Determine the (x, y) coordinate at the center of the cell enclosing the given text.  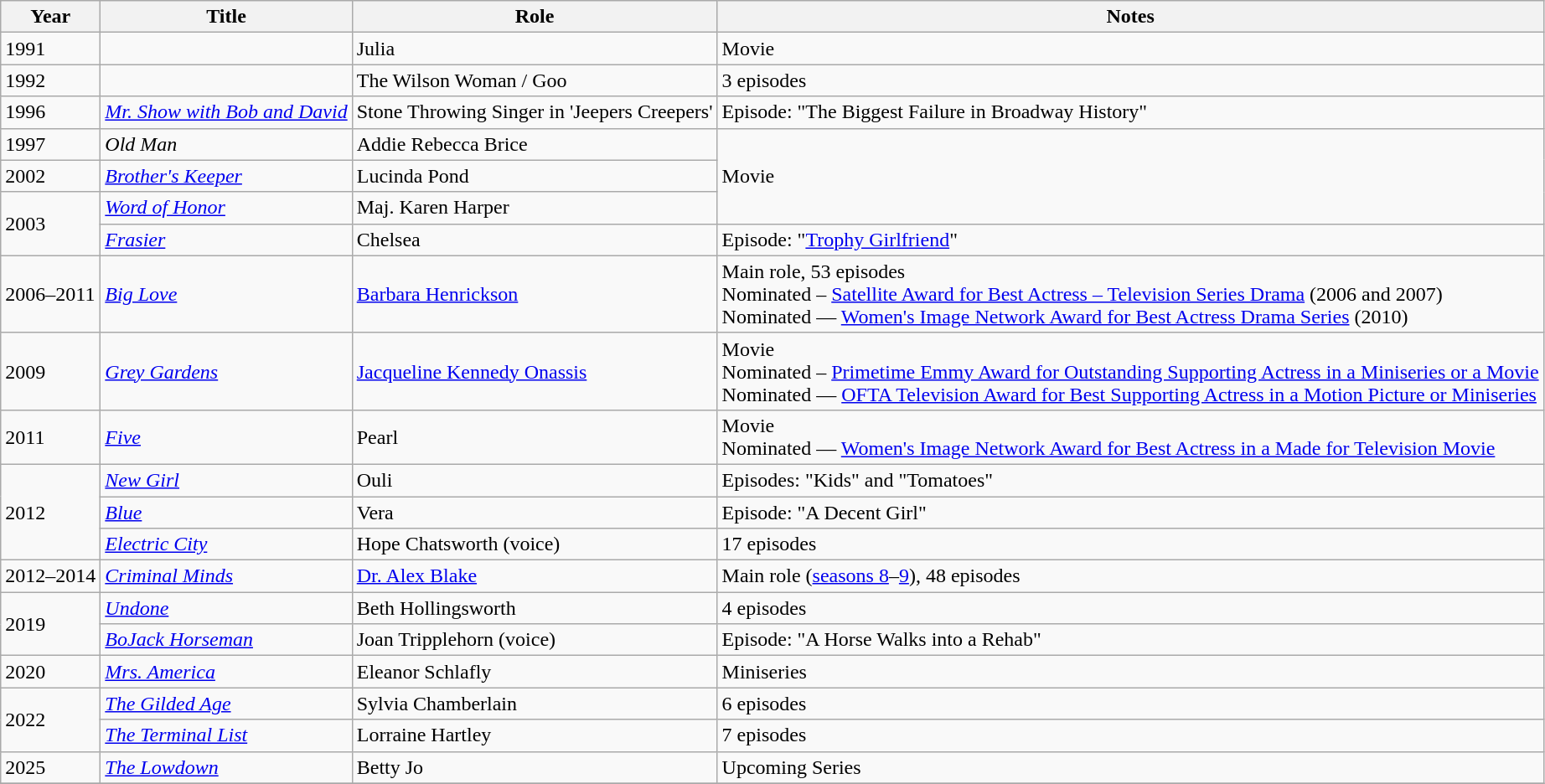
Main role (seasons 8–9), 48 episodes (1130, 576)
Grey Gardens (226, 371)
Joan Tripplehorn (voice) (535, 640)
Mr. Show with Bob and David (226, 112)
Sylvia Chamberlain (535, 704)
Miniseries (1130, 672)
1997 (50, 144)
2012 (50, 512)
Episode: "A Horse Walks into a Rehab" (1130, 640)
Notes (1130, 17)
Episode: "The Biggest Failure in Broadway History" (1130, 112)
Episode: "Trophy Girlfriend" (1130, 240)
Vera (535, 512)
Barbara Henrickson (535, 294)
Year (50, 17)
Maj. Karen Harper (535, 208)
1992 (50, 80)
Electric City (226, 544)
3 episodes (1130, 80)
Dr. Alex Blake (535, 576)
Hope Chatsworth (voice) (535, 544)
Betty Jo (535, 767)
Beth Hollingsworth (535, 608)
17 episodes (1130, 544)
Chelsea (535, 240)
Addie Rebecca Brice (535, 144)
1996 (50, 112)
The Terminal List (226, 735)
Brother's Keeper (226, 176)
Upcoming Series (1130, 767)
Stone Throwing Singer in 'Jeepers Creepers' (535, 112)
2003 (50, 224)
Jacqueline Kennedy Onassis (535, 371)
2022 (50, 720)
2019 (50, 624)
6 episodes (1130, 704)
The Wilson Woman / Goo (535, 80)
Pearl (535, 437)
Old Man (226, 144)
Julia (535, 49)
Blue (226, 512)
Episodes: "Kids" and "Tomatoes" (1130, 480)
Ouli (535, 480)
2012–2014 (50, 576)
The Gilded Age (226, 704)
Eleanor Schlafly (535, 672)
Mrs. America (226, 672)
MovieNominated — Women's Image Network Award for Best Actress in a Made for Television Movie (1130, 437)
The Lowdown (226, 767)
Five (226, 437)
Frasier (226, 240)
Lucinda Pond (535, 176)
2025 (50, 767)
Undone (226, 608)
2020 (50, 672)
2011 (50, 437)
2009 (50, 371)
Title (226, 17)
2002 (50, 176)
Episode: "A Decent Girl" (1130, 512)
Lorraine Hartley (535, 735)
New Girl (226, 480)
Criminal Minds (226, 576)
1991 (50, 49)
Big Love (226, 294)
4 episodes (1130, 608)
BoJack Horseman (226, 640)
7 episodes (1130, 735)
Role (535, 17)
Word of Honor (226, 208)
2006–2011 (50, 294)
